From the cell containing the given text, extract its center point as (X, Y) coordinate. 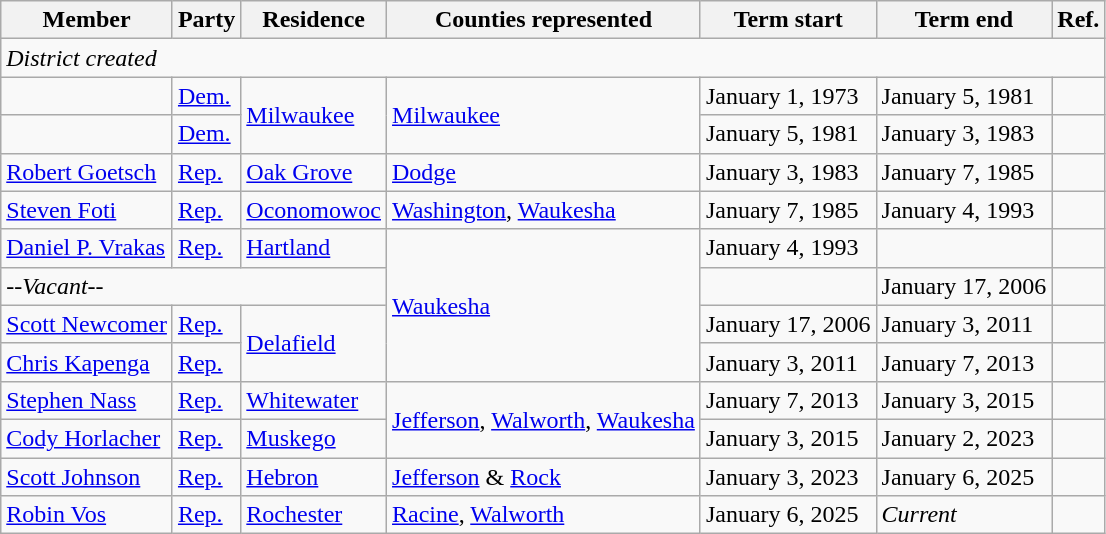
Jefferson & Rock (544, 477)
Hebron (314, 477)
Oconomowoc (314, 210)
Dodge (544, 172)
Counties represented (544, 20)
Muskego (314, 438)
January 1, 1973 (788, 96)
Ref. (1078, 20)
Daniel P. Vrakas (87, 248)
Steven Foti (87, 210)
Whitewater (314, 400)
Rochester (314, 515)
Robert Goetsch (87, 172)
Term end (964, 20)
Oak Grove (314, 172)
Chris Kapenga (87, 362)
January 2, 2023 (964, 438)
Washington, Waukesha (544, 210)
--Vacant-- (194, 286)
January 3, 2023 (788, 477)
Current (964, 515)
Scott Newcomer (87, 324)
Party (206, 20)
Delafield (314, 343)
Waukesha (544, 305)
Racine, Walworth (544, 515)
Residence (314, 20)
Jefferson, Walworth, Waukesha (544, 419)
Term start (788, 20)
Robin Vos (87, 515)
Scott Johnson (87, 477)
Stephen Nass (87, 400)
District created (553, 58)
Hartland (314, 248)
Member (87, 20)
Cody Horlacher (87, 438)
